Determine the [X, Y] coordinate at the center of the cell enclosing the given text.  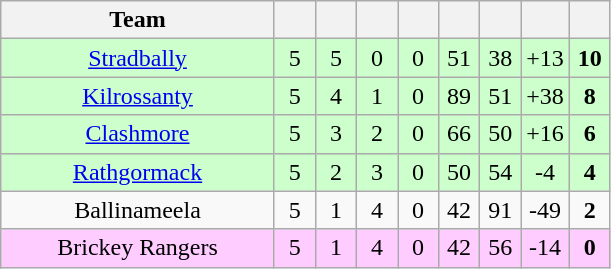
Ballinameela [138, 210]
Brickey Rangers [138, 248]
+38 [546, 96]
Rathgormack [138, 172]
Stradbally [138, 58]
8 [590, 96]
Clashmore [138, 134]
Team [138, 20]
Kilrossanty [138, 96]
-4 [546, 172]
66 [460, 134]
6 [590, 134]
+13 [546, 58]
-14 [546, 248]
38 [500, 58]
91 [500, 210]
+16 [546, 134]
89 [460, 96]
10 [590, 58]
-49 [546, 210]
54 [500, 172]
56 [500, 248]
